Provide the [X, Y] coordinate of the cell's center where the given text is located.  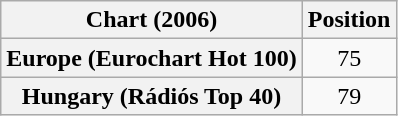
Position [349, 20]
79 [349, 96]
75 [349, 58]
Hungary (Rádiós Top 40) [152, 96]
Europe (Eurochart Hot 100) [152, 58]
Chart (2006) [152, 20]
